Detect which cell encompasses the target text, then output its [X, Y] center coordinate. 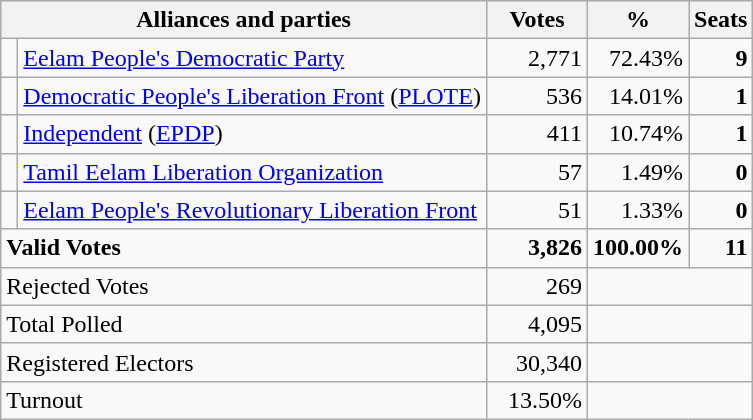
Total Polled [244, 324]
72.43% [638, 58]
1.33% [638, 210]
14.01% [638, 96]
51 [536, 210]
13.50% [536, 400]
10.74% [638, 134]
411 [536, 134]
% [638, 20]
Votes [536, 20]
Eelam People's Revolutionary Liberation Front [252, 210]
3,826 [536, 248]
9 [721, 58]
Registered Electors [244, 362]
100.00% [638, 248]
Alliances and parties [244, 20]
11 [721, 248]
30,340 [536, 362]
2,771 [536, 58]
Valid Votes [244, 248]
Independent (EPDP) [252, 134]
269 [536, 286]
Democratic People's Liberation Front (PLOTE) [252, 96]
Tamil Eelam Liberation Organization [252, 172]
57 [536, 172]
Eelam People's Democratic Party [252, 58]
Rejected Votes [244, 286]
4,095 [536, 324]
536 [536, 96]
1.49% [638, 172]
Turnout [244, 400]
Seats [721, 20]
